Pinpoint the cell where the given text exists, returning its (x, y) midpoint coordinate. 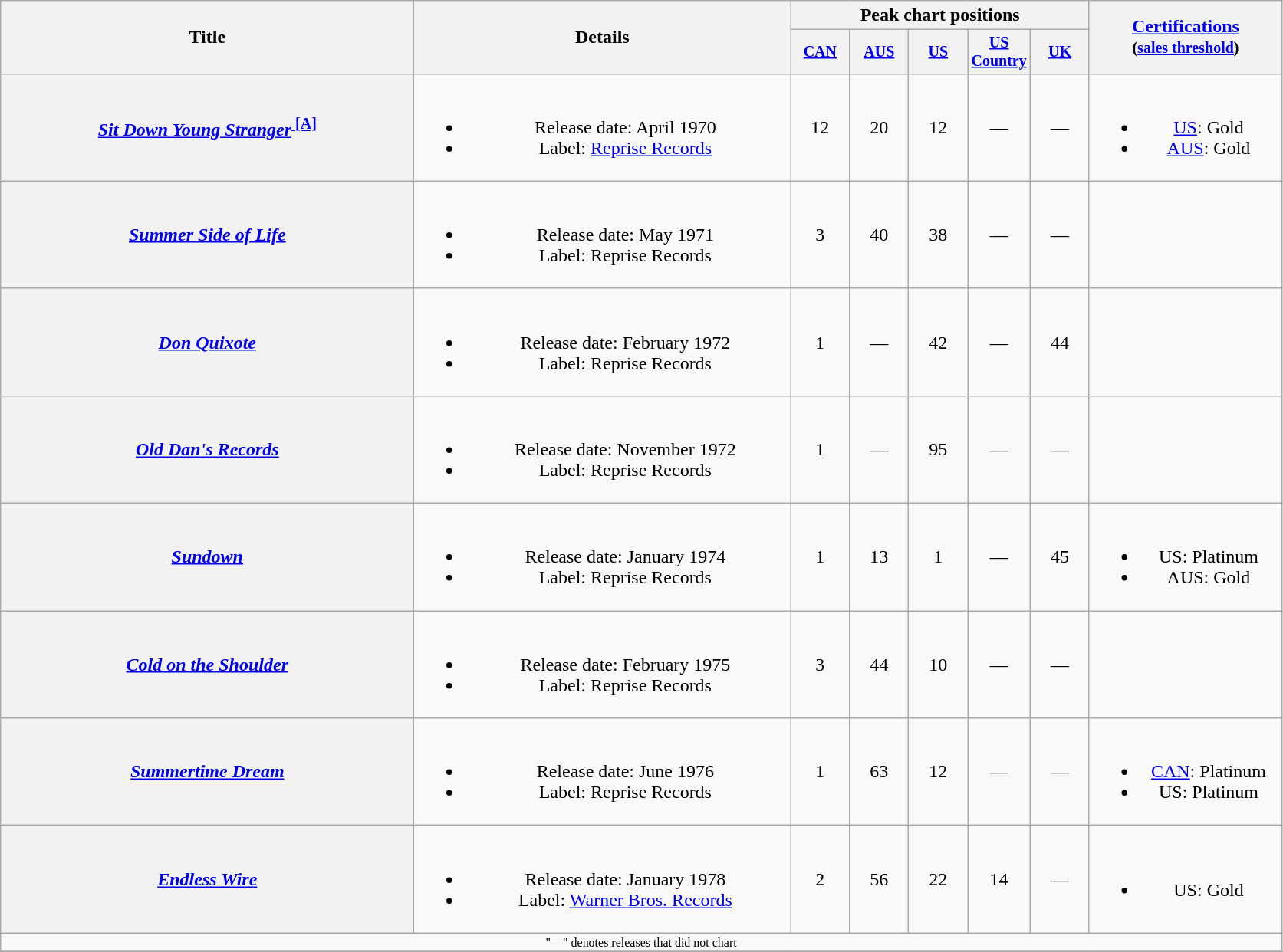
14 (999, 879)
Don Quixote (207, 342)
Summertime Dream (207, 772)
US: Gold (1186, 879)
Release date: November 1972Label: Reprise Records (603, 449)
40 (879, 235)
Cold on the Shoulder (207, 665)
US: GoldAUS: Gold (1186, 127)
CAN: PlatinumUS: Platinum (1186, 772)
Sit Down Young Stranger [A] (207, 127)
Release date: January 1978Label: Warner Bros. Records (603, 879)
22 (939, 879)
Release date: May 1971Label: Reprise Records (603, 235)
20 (879, 127)
56 (879, 879)
Release date: February 1972Label: Reprise Records (603, 342)
Details (603, 38)
13 (879, 557)
Release date: January 1974Label: Reprise Records (603, 557)
Peak chart positions (940, 15)
UK (1060, 52)
45 (1060, 557)
CAN (821, 52)
US Country (999, 52)
AUS (879, 52)
Release date: April 1970Label: Reprise Records (603, 127)
2 (821, 879)
"—" denotes releases that did not chart (641, 942)
Certifications(sales threshold) (1186, 38)
10 (939, 665)
38 (939, 235)
US: PlatinumAUS: Gold (1186, 557)
Sundown (207, 557)
Release date: June 1976Label: Reprise Records (603, 772)
Title (207, 38)
US (939, 52)
Release date: February 1975Label: Reprise Records (603, 665)
Endless Wire (207, 879)
95 (939, 449)
42 (939, 342)
63 (879, 772)
Summer Side of Life (207, 235)
Old Dan's Records (207, 449)
